Output the (X, Y) coordinate of the center of the cell containing the given text.  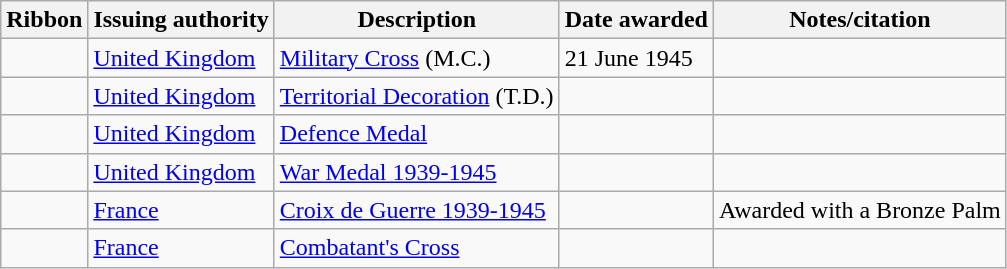
Croix de Guerre 1939-1945 (416, 210)
Issuing authority (181, 20)
Ribbon (44, 20)
Military Cross (M.C.) (416, 58)
Notes/citation (860, 20)
Awarded with a Bronze Palm (860, 210)
Territorial Decoration (T.D.) (416, 96)
Description (416, 20)
War Medal 1939-1945 (416, 172)
Combatant's Cross (416, 248)
Date awarded (636, 20)
21 June 1945 (636, 58)
Defence Medal (416, 134)
